Scan for the cell matching the given text and deliver its [X, Y] coordinate at center. 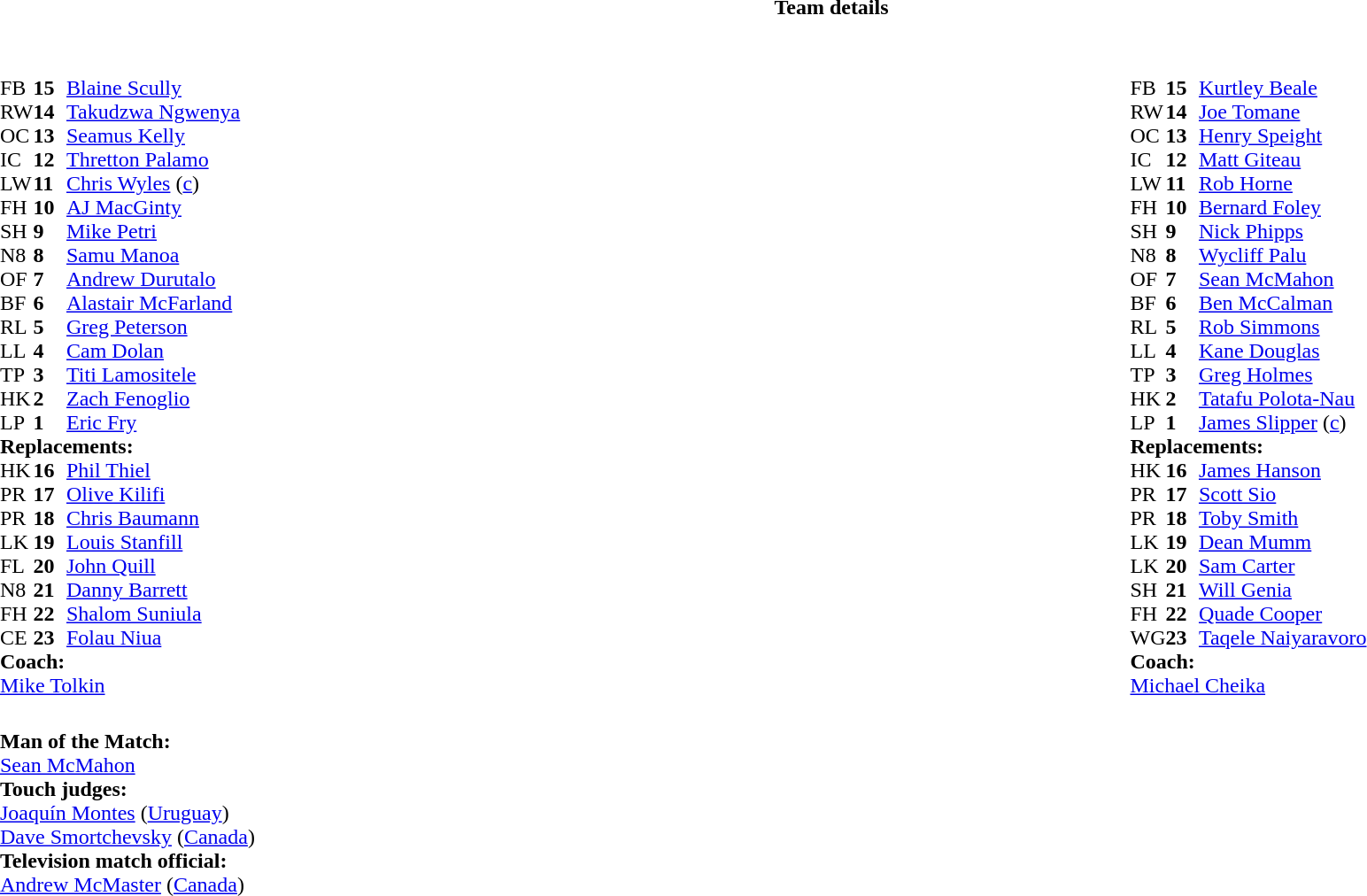
Dean Mumm [1283, 542]
Taqele Naiyaravoro [1283, 637]
Nick Phipps [1283, 232]
Greg Holmes [1283, 375]
Sam Carter [1283, 567]
Mike Tolkin [120, 685]
John Quill [153, 567]
Greg Peterson [153, 328]
Thretton Palamo [153, 159]
Chris Wyles (c) [153, 184]
Eric Fry [153, 423]
Olive Kilifi [153, 494]
Rob Simmons [1283, 328]
James Hanson [1283, 471]
Quade Cooper [1283, 614]
Michael Cheika [1248, 685]
Joe Tomane [1283, 112]
Tatafu Polota-Nau [1283, 398]
Alastair McFarland [153, 303]
Sean McMahon [1283, 280]
Mike Petri [153, 232]
Seamus Kelly [153, 136]
Blaine Scully [153, 89]
Kurtley Beale [1283, 89]
Folau Niua [153, 637]
Takudzwa Ngwenya [153, 112]
Bernard Foley [1283, 207]
Shalom Suniula [153, 614]
Danny Barrett [153, 590]
AJ MacGinty [153, 207]
FL [17, 567]
Zach Fenoglio [153, 398]
Samu Manoa [153, 255]
Kane Douglas [1283, 351]
Andrew Durutalo [153, 280]
Toby Smith [1283, 519]
WG [1147, 637]
Scott Sio [1283, 494]
James Slipper (c) [1283, 423]
Chris Baumann [153, 519]
Titi Lamositele [153, 375]
Louis Stanfill [153, 542]
Phil Thiel [153, 471]
Ben McCalman [1283, 303]
Matt Giteau [1283, 159]
Henry Speight [1283, 136]
Wycliff Palu [1283, 255]
Cam Dolan [153, 351]
Rob Horne [1283, 184]
Will Genia [1283, 590]
CE [17, 637]
